Return the [X, Y] coordinate for the center point of the cell that contains the specified text.  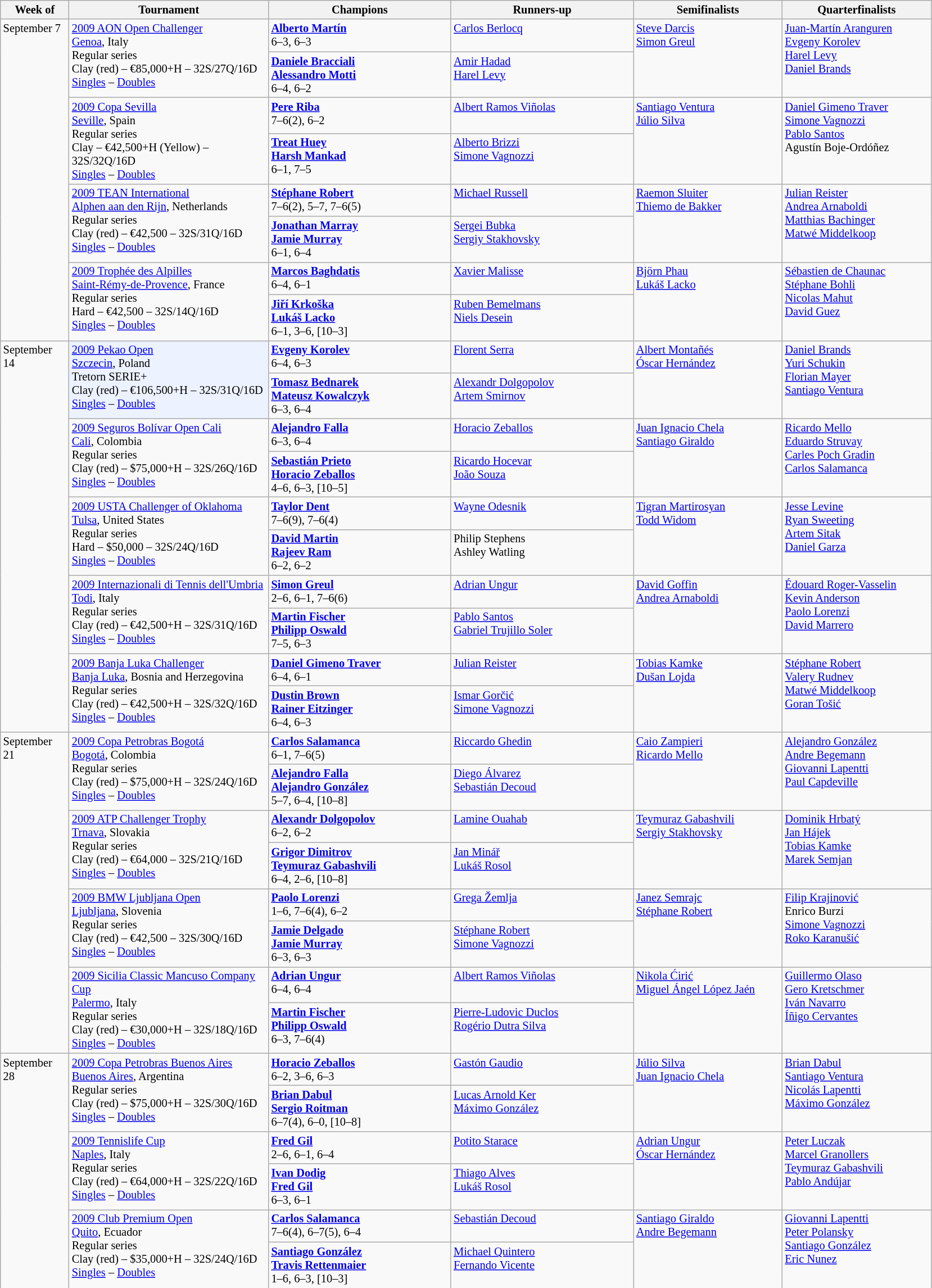
Raemon Sluiter Thiemo de Bakker [708, 223]
September 14 [35, 536]
Stéphane Robert Valery Rudnev Matwé Middelkoop Goran Tošić [857, 692]
Daniel Gimeno Traver Simone Vagnozzi Pablo Santos Agustín Boje-Ordóñez [857, 140]
Martin Fischer Philipp Oswald7–5, 6–3 [360, 631]
Treat Huey Harsh Mankad6–1, 7–5 [360, 158]
Santiago Ventura Júlio Silva [708, 140]
Martin Fischer Philipp Oswald6–3, 7–6(4) [360, 1028]
2009 Copa Petrobras Buenos Aires Buenos Aires, ArgentinaRegular seriesClay (red) – $75,000+H – 32S/30Q/16DSingles – Doubles [169, 1092]
Caio Zampieri Ricardo Mello [708, 771]
2009 Internazionali di Tennis dell'Umbria Todi, ItalyRegular seriesClay (red) – €42,500+H – 32S/31Q/16DSingles – Doubles [169, 615]
Semifinalists [708, 10]
2009 Copa Sevilla Seville, SpainRegular seriesClay – €42,500+H (Yellow) – 32S/32Q/16DSingles – Doubles [169, 140]
Michael Russell [542, 200]
2009 Copa Petrobras Bogotá Bogotá, ColombiaRegular seriesClay (red) – $75,000+H – 32S/24Q/16DSingles – Doubles [169, 771]
Brian Dabul Sergio Roitman6–7(4), 6–0, [10–8] [360, 1108]
Dominik Hrbatý Jan Hájek Tobias Kamke Marek Semjan [857, 849]
Teymuraz Gabashvili Sergiy Stakhovsky [708, 849]
September 28 [35, 1171]
Sebastián Prieto Horacio Zeballos4–6, 6–3, [10–5] [360, 474]
September 7 [35, 180]
Pere Riba7–6(2), 6–2 [360, 115]
2009 USTA Challenger of Oklahoma Tulsa, United StatesRegular seriesHard – $50,000 – 32S/24Q/16DSingles – Doubles [169, 536]
Jiří Krkoška Lukáš Lacko6–1, 3–6, [10–3] [360, 318]
Taylor Dent7–6(9), 7–6(4) [360, 513]
Santiago Giraldo Andre Begemann [708, 1249]
Stéphane Robert7–6(2), 5–7, 7–6(5) [360, 200]
Jonathan Marray Jamie Murray6–1, 6–4 [360, 239]
2009 Tennislife Cup Naples, ItalyRegular seriesClay (red) – €64,000+H – 32S/22Q/16DSingles – Doubles [169, 1170]
Lamine Ouahab [542, 826]
Giovanni Lapentti Peter Polansky Santiago González Eric Nunez [857, 1249]
Daniel Brands Yuri Schukin Florian Mayer Santiago Ventura [857, 380]
2009 Seguros Bolívar Open Cali Cali, ColombiaRegular seriesClay (red) – $75,000+H – 32S/26Q/16DSingles – Doubles [169, 457]
Marcos Baghdatis6–4, 6–1 [360, 278]
Champions [360, 10]
Sergei Bubka Sergiy Stakhovsky [542, 239]
Tobias Kamke Dušan Lojda [708, 692]
Alberto Brizzi Simone Vagnozzi [542, 158]
Michael Quintero Fernando Vicente [542, 1265]
September 21 [35, 892]
Potito Starace [542, 1148]
Carlos Salamanca7–6(4), 6–7(5), 6–4 [360, 1226]
Sebastián Decoud [542, 1226]
Tigran Martirosyan Todd Widom [708, 536]
Stéphane Robert Simone Vagnozzi [542, 944]
Adrian Ungur6–4, 6–4 [360, 985]
Juan Ignacio Chela Santiago Giraldo [708, 457]
2009 Trophée des Alpilles Saint-Rémy-de-Provence, FranceRegular seriesHard – €42,500 – 32S/14Q/16DSingles – Doubles [169, 301]
Simon Greul2–6, 6–1, 7–6(6) [360, 592]
2009 BMW Ljubljana Open Ljubljana, SloveniaRegular seriesClay (red) – €42,500 – 32S/30Q/16DSingles – Doubles [169, 927]
Júlio Silva Juan Ignacio Chela [708, 1092]
Wayne Odesnik [542, 513]
Carlos Salamanca6–1, 7–6(5) [360, 748]
Florent Serra [542, 357]
Runners-up [542, 10]
Santiago González Travis Rettenmaier1–6, 6–3, [10–3] [360, 1265]
2009 Banja Luka Challenger Banja Luka, Bosnia and HerzegovinaRegular seriesClay (red) – €42,500+H – 32S/32Q/16DSingles – Doubles [169, 692]
Édouard Roger-Vasselin Kevin Anderson Paolo Lorenzi David Marrero [857, 615]
Nikola Ćirić Miguel Ángel López Jaén [708, 1010]
Daniele Bracciali Alessandro Motti6–4, 6–2 [360, 75]
Ricardo Hocevar João Souza [542, 474]
2009 Pekao Open Szczecin, PolandTretorn SERIE+Clay (red) – €106,500+H – 32S/31Q/16DSingles – Doubles [169, 380]
Jamie Delgado Jamie Murray6–3, 6–3 [360, 944]
Riccardo Ghedin [542, 748]
Ruben Bemelmans Niels Desein [542, 318]
Week of [35, 10]
Diego Álvarez Sebastián Decoud [542, 787]
Ismar Gorčić Simone Vagnozzi [542, 709]
2009 Club Premium Open Quito, EcuadorRegular seriesClay (red) – $35,000+H – 32S/24Q/16DSingles – Doubles [169, 1249]
Jesse Levine Ryan Sweeting Artem Sitak Daniel Garza [857, 536]
Alejandro González Andre Begemann Giovanni Lapentti Paul Capdeville [857, 771]
Gastón Gaudio [542, 1069]
Juan-Martín Aranguren Evgeny Korolev Harel Levy Daniel Brands [857, 58]
2009 AON Open Challenger Genoa, ItalyRegular seriesClay (red) – €85,000+H – 32S/27Q/16DSingles – Doubles [169, 58]
2009 TEAN International Alphen aan den Rijn, NetherlandsRegular seriesClay (red) – €42,500 – 32S/31Q/16DSingles – Doubles [169, 223]
Grigor Dimitrov Teymuraz Gabashvili6–4, 2–6, [10–8] [360, 865]
Fred Gil2–6, 6–1, 6–4 [360, 1148]
Xavier Malisse [542, 278]
Horacio Zeballos [542, 435]
Sébastien de Chaunac Stéphane Bohli Nicolas Mahut David Guez [857, 301]
Janez Semrajc Stéphane Robert [708, 927]
Björn Phau Lukáš Lacko [708, 301]
David Goffin Andrea Arnaboldi [708, 615]
Grega Žemlja [542, 905]
Horacio Zeballos6–2, 3–6, 6–3 [360, 1069]
Evgeny Korolev6–4, 6–3 [360, 357]
Brian Dabul Santiago Ventura Nicolás Lapentti Máximo González [857, 1092]
Daniel Gimeno Traver6–4, 6–1 [360, 670]
Alexandr Dolgopolov6–2, 6–2 [360, 826]
Adrian Ungur Óscar Hernández [708, 1170]
Carlos Berlocq [542, 35]
Tournament [169, 10]
Amir Hadad Harel Levy [542, 75]
Julian Reister [542, 670]
Julian Reister Andrea Arnaboldi Matthias Bachinger Matwé Middelkoop [857, 223]
Filip Krajinović Enrico Burzi Simone Vagnozzi Roko Karanušić [857, 927]
Alberto Martín6–3, 6–3 [360, 35]
Pierre-Ludovic Duclos Rogério Dutra Silva [542, 1028]
Guillermo Olaso Gero Kretschmer Iván Navarro Íñigo Cervantes [857, 1010]
Alexandr Dolgopolov Artem Smirnov [542, 396]
Jan Minář Lukáš Rosol [542, 865]
Ivan Dodig Fred Gil6–3, 6–1 [360, 1187]
2009 ATP Challenger Trophy Trnava, SlovakiaRegular seriesClay (red) – €64,000 – 32S/21Q/16DSingles – Doubles [169, 849]
Alejandro Falla6–3, 6–4 [360, 435]
Tomasz Bednarek Mateusz Kowalczyk6–3, 6–4 [360, 396]
Philip Stephens Ashley Watling [542, 552]
Steve Darcis Simon Greul [708, 58]
Alejandro Falla Alejandro González5–7, 6–4, [10–8] [360, 787]
2009 Sicilia Classic Mancuso Company Cup Palermo, ItalyRegular seriesClay (red) – €30,000+H – 32S/18Q/16DSingles – Doubles [169, 1010]
Paolo Lorenzi1–6, 7–6(4), 6–2 [360, 905]
David Martin Rajeev Ram6–2, 6–2 [360, 552]
Thiago Alves Lukáš Rosol [542, 1187]
Quarterfinalists [857, 10]
Adrian Ungur [542, 592]
Peter Luczak Marcel Granollers Teymuraz Gabashvili Pablo Andújar [857, 1170]
Lucas Arnold Ker Máximo González [542, 1108]
Ricardo Mello Eduardo Struvay Carles Poch Gradin Carlos Salamanca [857, 457]
Dustin Brown Rainer Eitzinger6–4, 6–3 [360, 709]
Albert Montañés Óscar Hernández [708, 380]
Pablo Santos Gabriel Trujillo Soler [542, 631]
